Search for the cell housing the specified text and yield its [X, Y] center coordinate. 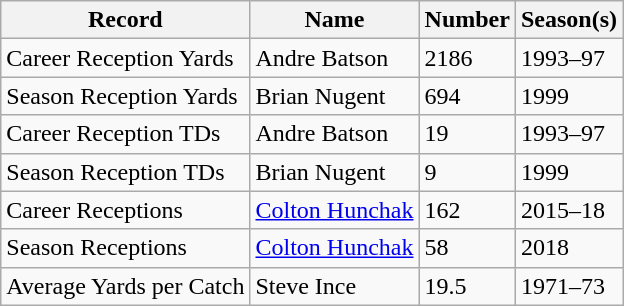
2018 [568, 248]
58 [467, 248]
1971–73 [568, 286]
Career Receptions [126, 210]
Season Reception TDs [126, 172]
694 [467, 96]
2186 [467, 58]
9 [467, 172]
Career Reception Yards [126, 58]
Record [126, 20]
Season(s) [568, 20]
Name [334, 20]
Season Receptions [126, 248]
Season Reception Yards [126, 96]
19 [467, 134]
2015–18 [568, 210]
19.5 [467, 286]
Career Reception TDs [126, 134]
Steve Ince [334, 286]
Number [467, 20]
Average Yards per Catch [126, 286]
162 [467, 210]
